Capture the cell that displays the provided text and extract its (x, y) central coordinate. 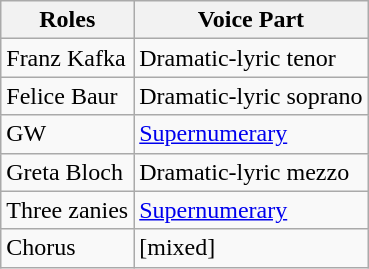
[mixed] (251, 248)
GW (68, 134)
Felice Baur (68, 96)
Three zanies (68, 210)
Greta Bloch (68, 172)
Dramatic-lyric mezzo (251, 172)
Dramatic-lyric tenor (251, 58)
Dramatic-lyric soprano (251, 96)
Roles (68, 20)
Franz Kafka (68, 58)
Chorus (68, 248)
Voice Part (251, 20)
